For the text-containing cell, return its midpoint in (x, y) coordinate format. 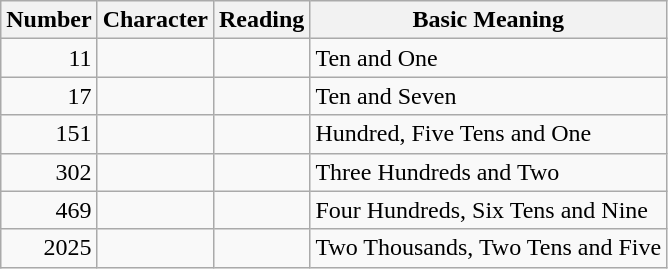
Ten and One (488, 58)
11 (49, 58)
Two Thousands, Two Tens and Five (488, 248)
Character (155, 20)
302 (49, 172)
151 (49, 134)
Ten and Seven (488, 96)
Hundred, Five Tens and One (488, 134)
Basic Meaning (488, 20)
Four Hundreds, Six Tens and Nine (488, 210)
2025 (49, 248)
469 (49, 210)
Reading (261, 20)
Three Hundreds and Two (488, 172)
17 (49, 96)
Number (49, 20)
